For the text-containing cell, return its midpoint in [x, y] coordinate format. 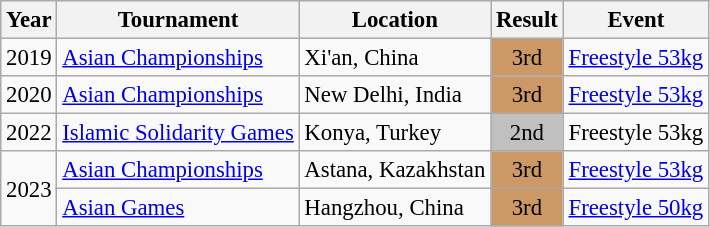
2020 [29, 95]
Event [636, 20]
Konya, Turkey [395, 133]
Xi'an, China [395, 58]
Hangzhou, China [395, 208]
Location [395, 20]
New Delhi, India [395, 95]
Result [528, 20]
2023 [29, 188]
2022 [29, 133]
Asian Games [178, 208]
Tournament [178, 20]
Astana, Kazakhstan [395, 170]
Islamic Solidarity Games [178, 133]
Year [29, 20]
2nd [528, 133]
Freestyle 50kg [636, 208]
2019 [29, 58]
